Return (X, Y) of the center of cell containing provided text 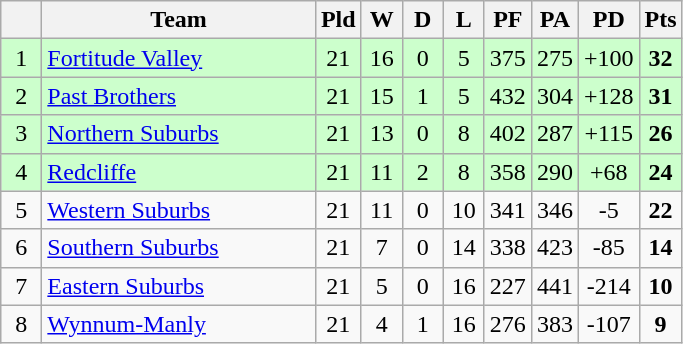
22 (660, 210)
-214 (608, 286)
276 (508, 324)
402 (508, 134)
383 (554, 324)
Past Brothers (179, 96)
L (464, 20)
290 (554, 172)
304 (554, 96)
13 (382, 134)
432 (508, 96)
3 (22, 134)
6 (22, 248)
287 (554, 134)
9 (660, 324)
441 (554, 286)
+68 (608, 172)
275 (554, 58)
-5 (608, 210)
-107 (608, 324)
W (382, 20)
D (422, 20)
338 (508, 248)
Team (179, 20)
Western Suburbs (179, 210)
+115 (608, 134)
Wynnum-Manly (179, 324)
375 (508, 58)
26 (660, 134)
PF (508, 20)
227 (508, 286)
Fortitude Valley (179, 58)
24 (660, 172)
423 (554, 248)
Pld (338, 20)
15 (382, 96)
32 (660, 58)
Southern Suburbs (179, 248)
31 (660, 96)
-85 (608, 248)
Northern Suburbs (179, 134)
Pts (660, 20)
Eastern Suburbs (179, 286)
PA (554, 20)
358 (508, 172)
PD (608, 20)
+128 (608, 96)
341 (508, 210)
Redcliffe (179, 172)
+100 (608, 58)
346 (554, 210)
